Output the [x, y] coordinate of the center of the cell containing the given text.  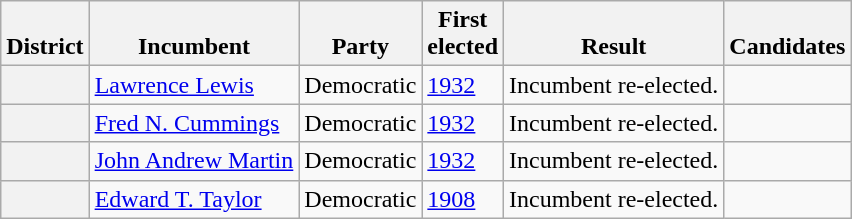
Party [360, 34]
Firstelected [463, 34]
Result [614, 34]
Candidates [788, 34]
Incumbent [194, 34]
1908 [463, 199]
District [45, 34]
Fred N. Cummings [194, 123]
Edward T. Taylor [194, 199]
Lawrence Lewis [194, 85]
John Andrew Martin [194, 161]
